Capture the cell that displays the provided text and extract its [x, y] central coordinate. 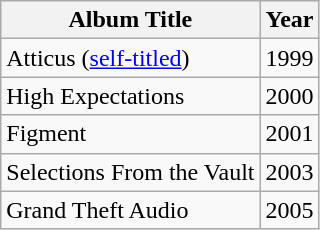
Selections From the Vault [130, 172]
2001 [290, 134]
1999 [290, 58]
Year [290, 20]
Grand Theft Audio [130, 210]
Album Title [130, 20]
High Expectations [130, 96]
2003 [290, 172]
Figment [130, 134]
2000 [290, 96]
Atticus (self-titled) [130, 58]
2005 [290, 210]
